Extract the (x, y) coordinate from the center of the cell holding the provided text.  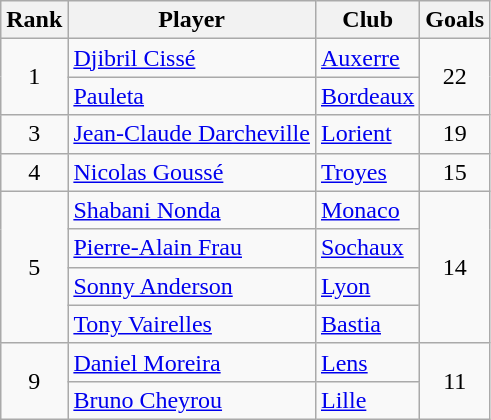
1 (34, 77)
Player (192, 20)
22 (455, 77)
Club (367, 20)
4 (34, 172)
Bruno Cheyrou (192, 400)
Pierre-Alain Frau (192, 248)
Lille (367, 400)
Sochaux (367, 248)
Lyon (367, 286)
Nicolas Goussé (192, 172)
Troyes (367, 172)
Monaco (367, 210)
Bordeaux (367, 96)
Daniel Moreira (192, 362)
Bastia (367, 324)
15 (455, 172)
Pauleta (192, 96)
Sonny Anderson (192, 286)
Lens (367, 362)
Djibril Cissé (192, 58)
5 (34, 267)
Tony Vairelles (192, 324)
9 (34, 381)
3 (34, 134)
Lorient (367, 134)
14 (455, 267)
11 (455, 381)
Jean-Claude Darcheville (192, 134)
19 (455, 134)
Goals (455, 20)
Auxerre (367, 58)
Shabani Nonda (192, 210)
Rank (34, 20)
